Detect which cell encompasses the target text, then output its (X, Y) center coordinate. 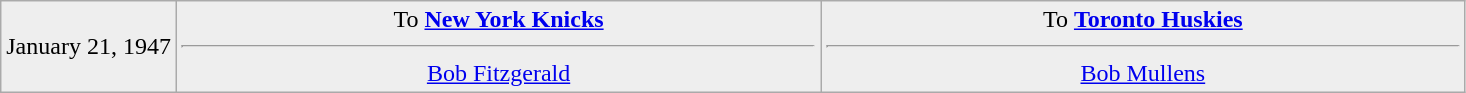
To Toronto HuskiesBob Mullens (1143, 47)
January 21, 1947 (89, 47)
To New York KnicksBob Fitzgerald (498, 47)
